Find where the given text appears and provide that cell's center as [X, Y] coordinate. 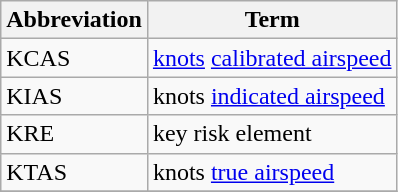
knots true airspeed [272, 172]
Term [272, 20]
knots calibrated airspeed [272, 58]
key risk element [272, 134]
KRE [74, 134]
KTAS [74, 172]
KIAS [74, 96]
Abbreviation [74, 20]
KCAS [74, 58]
knots indicated airspeed [272, 96]
